Output the [X, Y] coordinate of the center of the cell containing the given text.  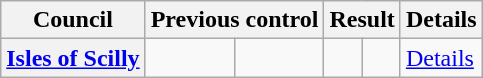
Council [73, 20]
Previous control [234, 20]
Result [362, 20]
Isles of Scilly [73, 58]
